Locate the cell with the specified text and output its (X, Y) center coordinate. 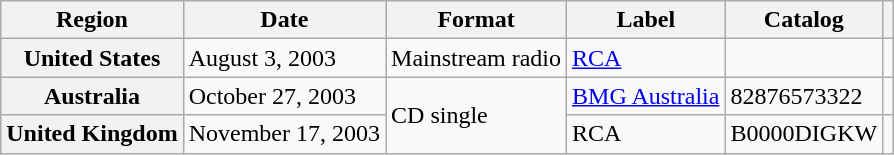
82876573322 (804, 96)
Region (92, 20)
Label (646, 20)
United Kingdom (92, 134)
United States (92, 58)
Format (476, 20)
BMG Australia (646, 96)
Mainstream radio (476, 58)
Catalog (804, 20)
October 27, 2003 (284, 96)
Australia (92, 96)
CD single (476, 115)
B0000DIGKW (804, 134)
November 17, 2003 (284, 134)
August 3, 2003 (284, 58)
Date (284, 20)
